Locate the cell with the specified text and output its [X, Y] center coordinate. 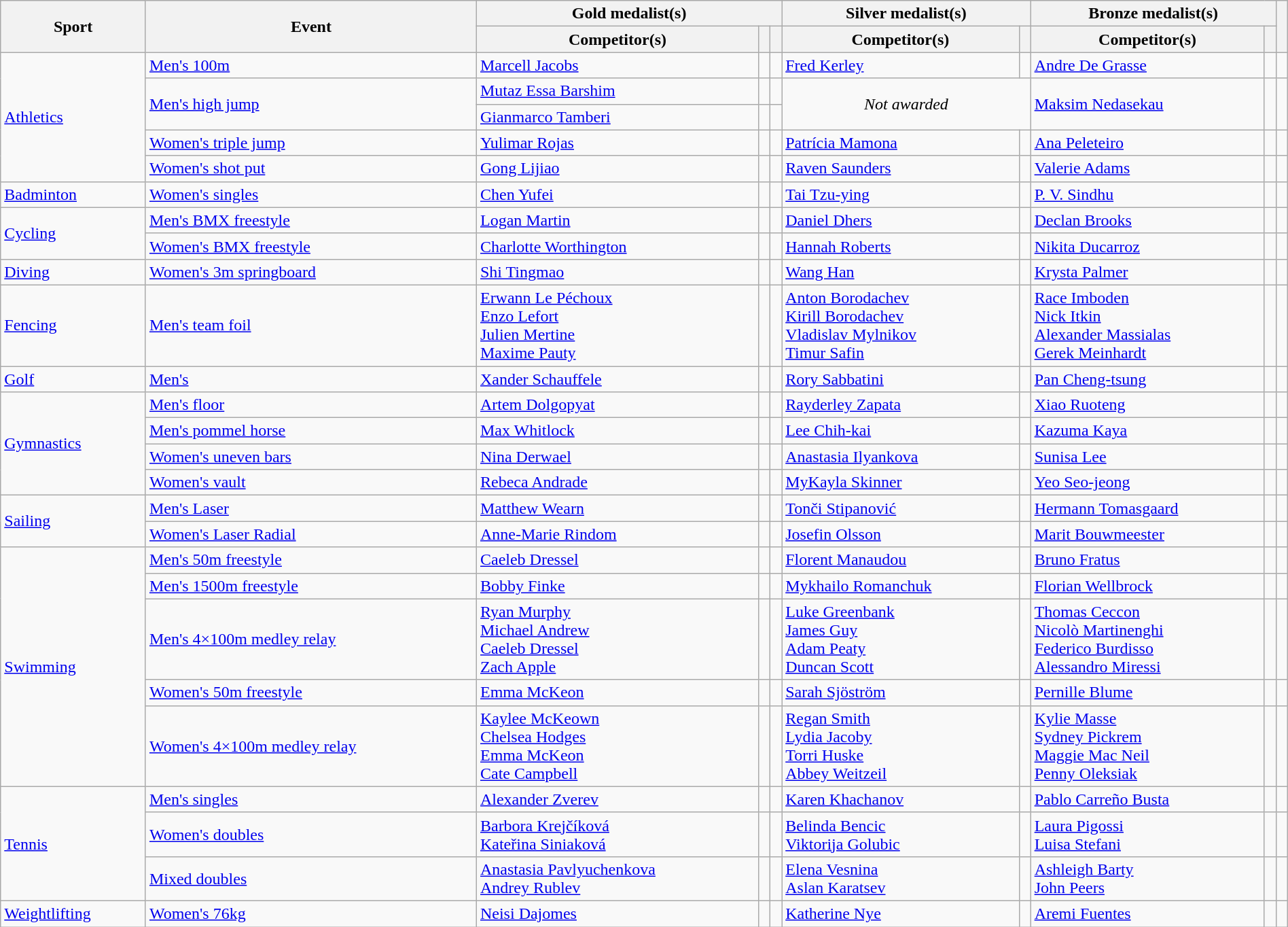
Men's floor [311, 405]
Artem Dolgopyat [617, 405]
Matthew Wearn [617, 508]
Men's Laser [311, 508]
Chen Yufei [617, 194]
Women's triple jump [311, 143]
Neisi Dajomes [617, 913]
P. V. Sindhu [1147, 194]
Tonči Stipanović [901, 508]
Logan Martin [617, 220]
Pernille Blume [1147, 693]
Women's shot put [311, 169]
Men's high jump [311, 104]
Elena VesninaAslan Karatsev [901, 878]
Yulimar Rojas [617, 143]
Women's singles [311, 194]
Hannah Roberts [901, 246]
Wang Han [901, 272]
Erwann Le PéchouxEnzo LefortJulien MertineMaxime Pauty [617, 325]
Laura PigossiLuisa Stefani [1147, 835]
Anastasia Ilyankova [901, 457]
Valerie Adams [1147, 169]
Xiao Ruoteng [1147, 405]
Men's 100m [311, 65]
Tennis [73, 843]
Athletics [73, 117]
Fred Kerley [901, 65]
Pablo Carreño Busta [1147, 799]
Gold medalist(s) [629, 14]
Nikita Ducarroz [1147, 246]
Xander Schauffele [617, 379]
Barbora KrejčíkováKateřina Siniaková [617, 835]
Women's 76kg [311, 913]
Women's vault [311, 483]
Gianmarco Tamberi [617, 117]
Diving [73, 272]
Caeleb Dressel [617, 560]
Ashleigh Barty John Peers [1147, 878]
Rebeca Andrade [617, 483]
Thomas CecconNicolò MartinenghiFederico BurdissoAlessandro Miressi [1147, 639]
Daniel Dhers [901, 220]
Sailing [73, 521]
Bruno Fratus [1147, 560]
Golf [73, 379]
Rory Sabbatini [901, 379]
Women's 50m freestyle [311, 693]
Sport [73, 27]
Mykhailo Romanchuk [901, 586]
Weightlifting [73, 913]
Men's 1500m freestyle [311, 586]
Lee Chih-kai [901, 431]
Declan Brooks [1147, 220]
Aremi Fuentes [1147, 913]
Men's 4×100m medley relay [311, 639]
Ana Peleteiro [1147, 143]
Women's 3m springboard [311, 272]
Kylie MasseSydney PickremMaggie Mac NeilPenny Oleksiak [1147, 746]
Yeo Seo-jeong [1147, 483]
Kaylee McKeownChelsea HodgesEmma McKeonCate Campbell [617, 746]
Badminton [73, 194]
Sarah Sjöström [901, 693]
Men's BMX freestyle [311, 220]
Ryan MurphyMichael AndrewCaeleb DresselZach Apple [617, 639]
Luke GreenbankJames GuyAdam PeatyDuncan Scott [901, 639]
Florian Wellbrock [1147, 586]
Sunisa Lee [1147, 457]
Regan SmithLydia JacobyTorri HuskeAbbey Weitzeil [901, 746]
Marit Bouwmeester [1147, 534]
Not awarded [906, 104]
Women's doubles [311, 835]
Mixed doubles [311, 878]
Anastasia PavlyuchenkovaAndrey Rublev [617, 878]
Florent Manaudou [901, 560]
Gong Lijiao [617, 169]
Cycling [73, 233]
Swimming [73, 667]
Rayderley Zapata [901, 405]
Men's [311, 379]
Men's team foil [311, 325]
Andre De Grasse [1147, 65]
Shi Tingmao [617, 272]
Emma McKeon [617, 693]
Karen Khachanov [901, 799]
Belinda BencicViktorija Golubic [901, 835]
Katherine Nye [901, 913]
Gymnastics [73, 444]
Anton BorodachevKirill BorodachevVladislav MylnikovTimur Safin [901, 325]
Bobby Finke [617, 586]
Josefin Olsson [901, 534]
Women's Laser Radial [311, 534]
Nina Derwael [617, 457]
Men's 50m freestyle [311, 560]
Mutaz Essa Barshim [617, 91]
Kazuma Kaya [1147, 431]
Women's BMX freestyle [311, 246]
Krysta Palmer [1147, 272]
MyKayla Skinner [901, 483]
Raven Saunders [901, 169]
Race ImbodenNick ItkinAlexander MassialasGerek Meinhardt [1147, 325]
Patrícia Mamona [901, 143]
Men's singles [311, 799]
Bronze medalist(s) [1153, 14]
Marcell Jacobs [617, 65]
Women's 4×100m medley relay [311, 746]
Pan Cheng-tsung [1147, 379]
Tai Tzu-ying [901, 194]
Charlotte Worthington [617, 246]
Max Whitlock [617, 431]
Women's uneven bars [311, 457]
Silver medalist(s) [906, 14]
Fencing [73, 325]
Hermann Tomasgaard [1147, 508]
Men's pommel horse [311, 431]
Anne-Marie Rindom [617, 534]
Alexander Zverev [617, 799]
Event [311, 27]
Maksim Nedasekau [1147, 104]
